Determine the [x, y] coordinate at the center of the cell enclosing the given text.  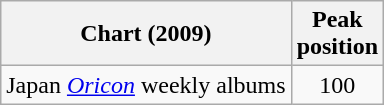
100 [337, 85]
Chart (2009) [146, 34]
Peakposition [337, 34]
Japan Oricon weekly albums [146, 85]
